Provide the (X, Y) coordinate of the cell's center where the given text is located.  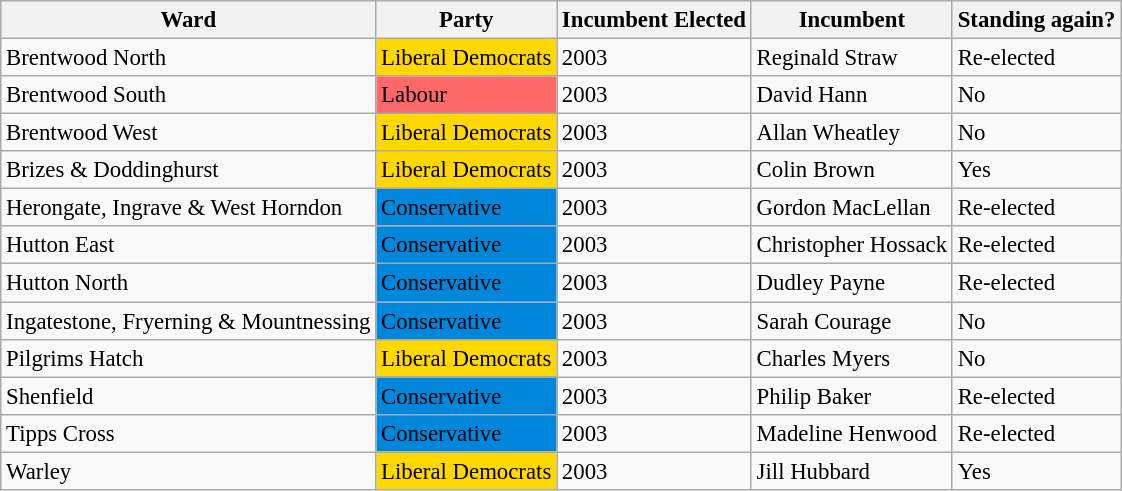
Sarah Courage (852, 321)
Philip Baker (852, 396)
Brentwood North (188, 58)
Tipps Cross (188, 433)
Hutton East (188, 245)
Allan Wheatley (852, 133)
Incumbent (852, 20)
Hutton North (188, 283)
Charles Myers (852, 358)
Party (466, 20)
David Hann (852, 95)
Reginald Straw (852, 58)
Incumbent Elected (654, 20)
Labour (466, 95)
Standing again? (1036, 20)
Ward (188, 20)
Dudley Payne (852, 283)
Herongate, Ingrave & West Horndon (188, 208)
Warley (188, 471)
Shenfield (188, 396)
Ingatestone, Fryerning & Mountnessing (188, 321)
Pilgrims Hatch (188, 358)
Madeline Henwood (852, 433)
Brentwood South (188, 95)
Brizes & Doddinghurst (188, 170)
Christopher Hossack (852, 245)
Brentwood West (188, 133)
Jill Hubbard (852, 471)
Gordon MacLellan (852, 208)
Colin Brown (852, 170)
